Identify which cell holds the provided text, then report its (x, y) central coordinate. 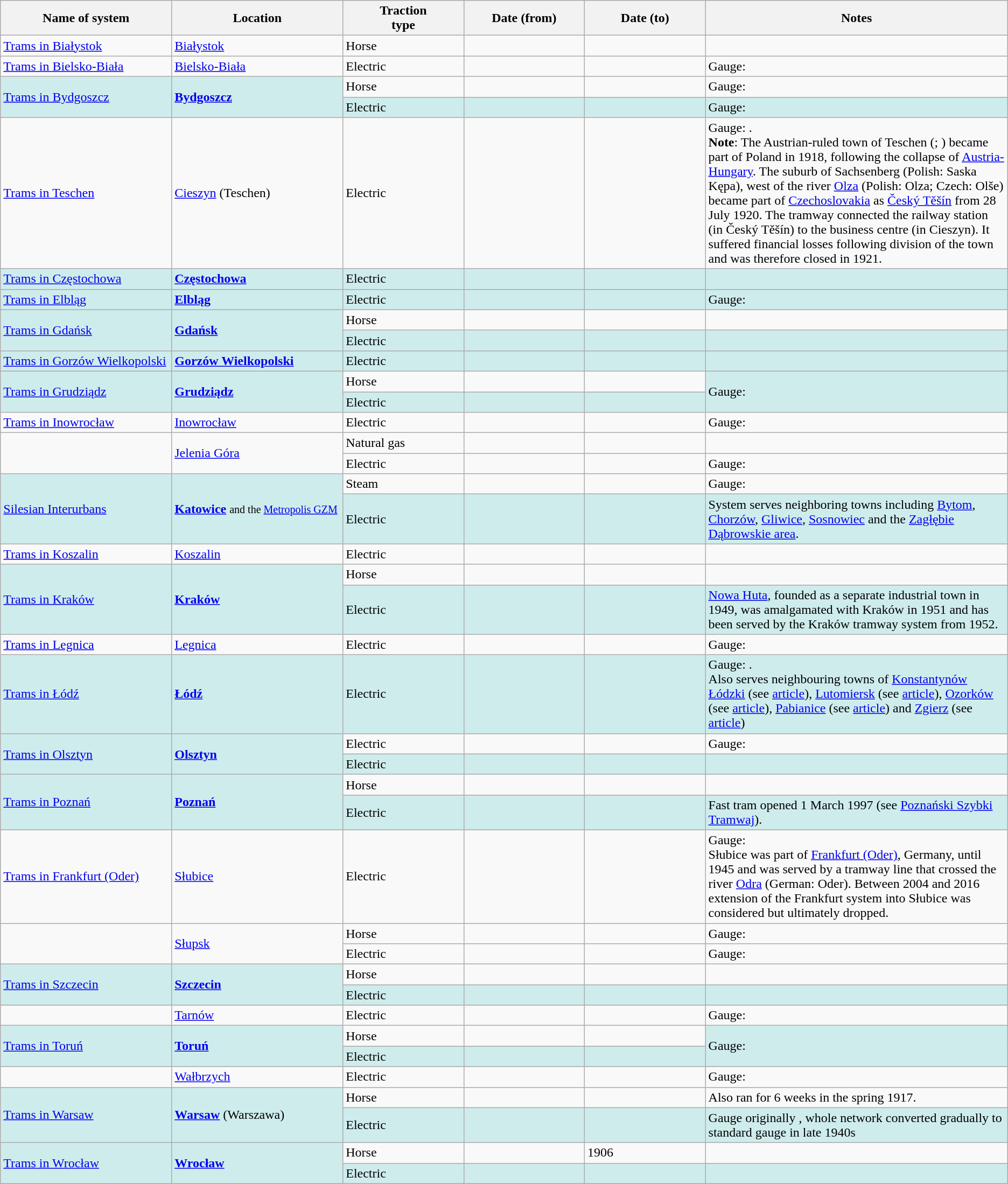
Bielsko-Biała (257, 66)
Białystok (257, 46)
Tractiontype (403, 18)
Trams in Bielsko-Biała (86, 66)
Trams in Częstochowa (86, 279)
Kraków (257, 599)
Trams in Kraków (86, 599)
Trams in Legnica (86, 644)
Toruń (257, 1046)
Fast tram opened 1 March 1997 (see Poznański Szybki Tramwaj). (856, 812)
Bydgoszcz (257, 97)
Trams in Poznań (86, 802)
Legnica (257, 644)
Trams in Toruń (86, 1046)
Gdańsk (257, 330)
Gauge originally , whole network converted gradually to standard gauge in late 1940s (856, 1125)
Trams in Frankfurt (Oder) (86, 877)
Trams in Bydgoszcz (86, 97)
Date (to) (645, 18)
Koszalin (257, 554)
Katowice and the Metropolis GZM (257, 509)
Trams in Łódź (86, 694)
Tarnów (257, 1015)
Trams in Wrocław (86, 1163)
Grudziądz (257, 391)
Łódź (257, 694)
Steam (403, 484)
Silesian Interurbans (86, 509)
Trams in Gdańsk (86, 330)
Trams in Inowrocław (86, 423)
Wałbrzych (257, 1077)
Słubice (257, 877)
Trams in Szczecin (86, 985)
Trams in Białystok (86, 46)
Słupsk (257, 943)
Częstochowa (257, 279)
Olsztyn (257, 754)
1906 (645, 1153)
Trams in Koszalin (86, 554)
Inowrocław (257, 423)
System serves neighboring towns including Bytom, Chorzów, Gliwice, Sosnowiec and the Zagłębie Dąbrowskie area. (856, 519)
Warsaw (Warszawa) (257, 1115)
Cieszyn (Teschen) (257, 193)
Elbląg (257, 299)
Date (from) (524, 18)
Trams in Teschen (86, 193)
Trams in Gorzów Wielkopolski (86, 361)
Poznań (257, 802)
Name of system (86, 18)
Trams in Warsaw (86, 1115)
Location (257, 18)
Wrocław (257, 1163)
Natural gas (403, 443)
Trams in Grudziądz (86, 391)
Gorzów Wielkopolski (257, 361)
Jelenia Góra (257, 453)
Trams in Olsztyn (86, 754)
Also ran for 6 weeks in the spring 1917. (856, 1097)
Trams in Elbląg (86, 299)
Szczecin (257, 985)
Notes (856, 18)
